Return (X, Y) of the center of cell containing provided text 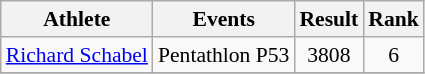
Pentathlon P53 (224, 55)
Richard Schabel (77, 55)
Result (328, 19)
Athlete (77, 19)
3808 (328, 55)
6 (394, 55)
Events (224, 19)
Rank (394, 19)
